Return the (x, y) coordinate for the center point of the cell that contains the specified text.  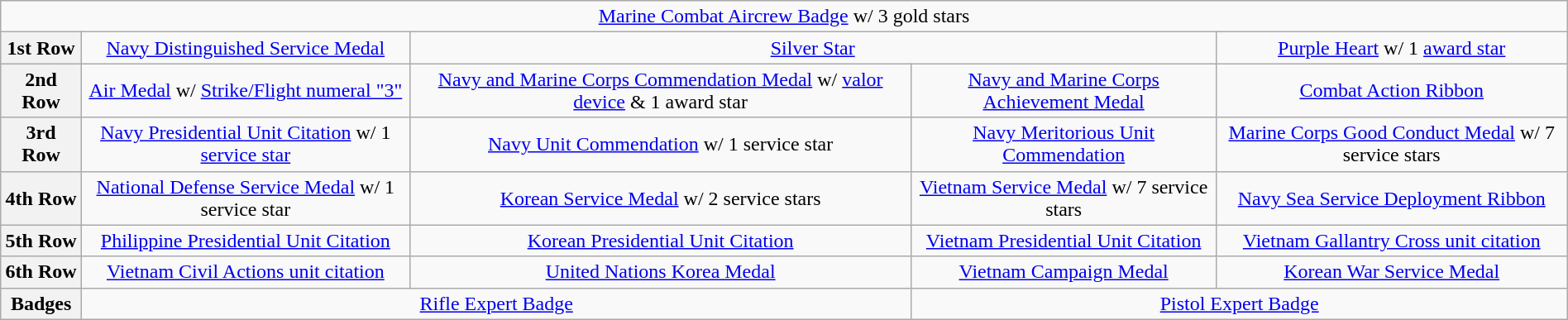
Vietnam Presidential Unit Citation (1064, 241)
Navy and Marine Corps Commendation Medal w/ valor device & 1 award star (660, 91)
Korean Service Medal w/ 2 service stars (660, 198)
2nd Row (41, 91)
Vietnam Service Medal w/ 7 service stars (1064, 198)
Navy Meritorious Unit Commendation (1064, 144)
Pistol Expert Badge (1239, 303)
Korean War Service Medal (1391, 272)
Combat Action Ribbon (1391, 91)
1st Row (41, 48)
Navy Unit Commendation w/ 1 service star (660, 144)
3rd Row (41, 144)
Silver Star (812, 48)
National Defense Service Medal w/ 1 service star (245, 198)
Badges (41, 303)
Korean Presidential Unit Citation (660, 241)
6th Row (41, 272)
5th Row (41, 241)
Marine Corps Good Conduct Medal w/ 7 service stars (1391, 144)
Rifle Expert Badge (496, 303)
Vietnam Gallantry Cross unit citation (1391, 241)
Purple Heart w/ 1 award star (1391, 48)
Vietnam Campaign Medal (1064, 272)
Marine Combat Aircrew Badge w/ 3 gold stars (784, 17)
Navy Sea Service Deployment Ribbon (1391, 198)
4th Row (41, 198)
Navy and Marine Corps Achievement Medal (1064, 91)
United Nations Korea Medal (660, 272)
Navy Presidential Unit Citation w/ 1 service star (245, 144)
Air Medal w/ Strike/Flight numeral "3" (245, 91)
Vietnam Civil Actions unit citation (245, 272)
Navy Distinguished Service Medal (245, 48)
Philippine Presidential Unit Citation (245, 241)
